Return the (x, y) coordinate for the center point of the cell that contains the specified text.  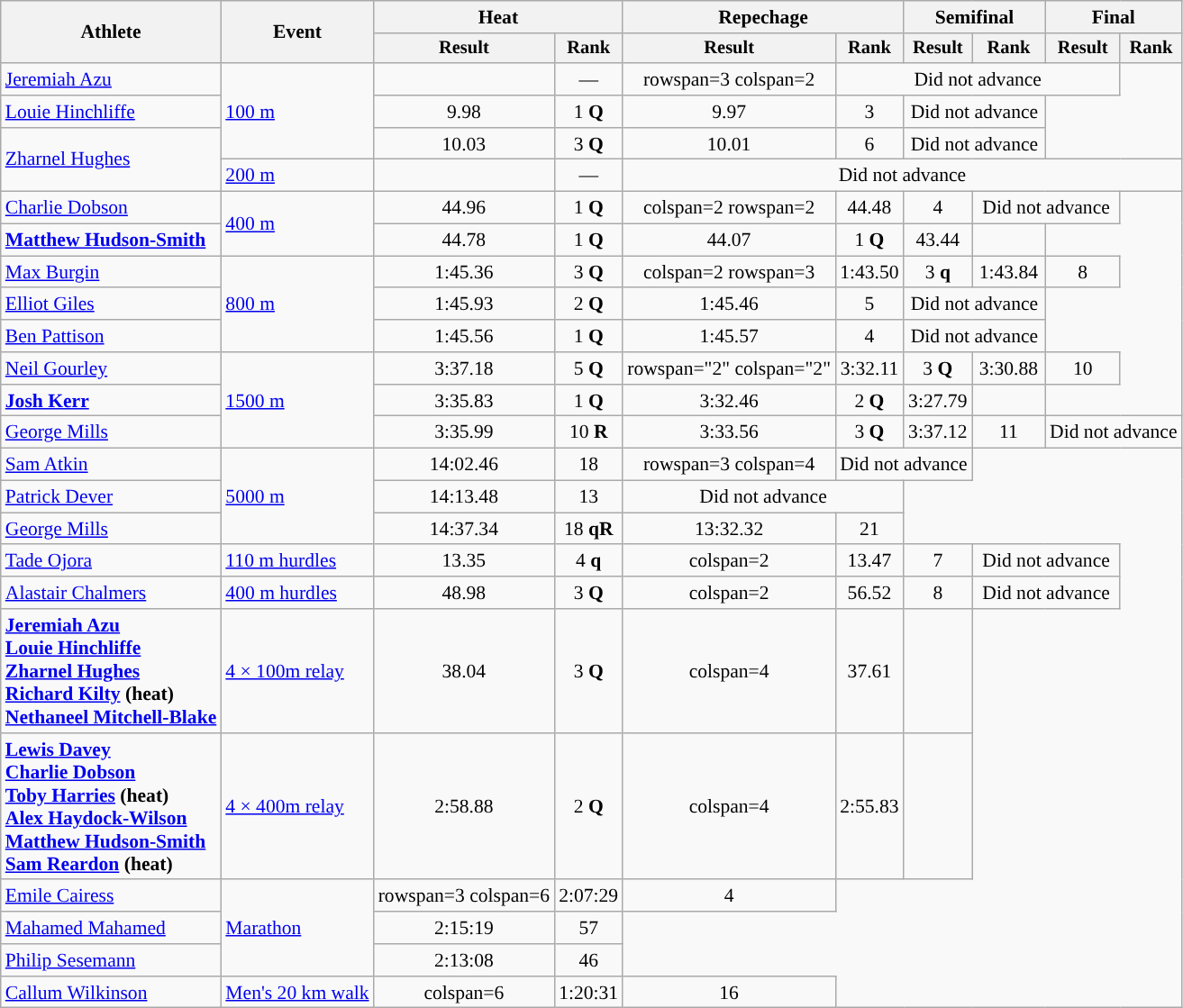
3 q (938, 272)
3:27.79 (938, 401)
Jeremiah AzuLouie HinchliffeZharnel HughesRichard Kilty (heat)Nethaneel Mitchell-Blake (112, 671)
3:35.99 (465, 432)
Heat (499, 17)
4 × 100m relay (297, 671)
48.98 (465, 593)
13:32.32 (729, 529)
3:37.18 (465, 368)
2:58.88 (465, 807)
3:30.88 (1009, 368)
2:13:08 (465, 960)
10.01 (729, 144)
Josh Kerr (112, 401)
200 m (297, 176)
Jeremiah Azu (112, 79)
1500 m (297, 400)
14:02.46 (465, 465)
400 m (297, 223)
57 (588, 928)
7 (938, 561)
10 (1083, 368)
5 (869, 304)
Charlie Dobson (112, 208)
Louie Hinchliffe (112, 112)
14:37.34 (465, 529)
46 (588, 960)
3:33.56 (729, 432)
110 m hurdles (297, 561)
5 Q (588, 368)
Zharnel Hughes (112, 160)
rowspan=3 colspan=4 (729, 465)
10.03 (465, 144)
44.96 (465, 208)
9.97 (729, 112)
rowspan="2" colspan="2" (729, 368)
3:37.12 (938, 432)
2:55.83 (869, 807)
3:32.11 (869, 368)
1:45.93 (465, 304)
11 (1009, 432)
13 (588, 497)
1:45.57 (729, 336)
Alastair Chalmers (112, 593)
2:15:19 (465, 928)
2:07:29 (588, 896)
44.48 (869, 208)
4 × 400m relay (297, 807)
44.07 (729, 241)
Matthew Hudson-Smith (112, 241)
Philip Sesemann (112, 960)
1:43.84 (1009, 272)
800 m (297, 304)
9.98 (465, 112)
rowspan=3 colspan=6 (465, 896)
5000 m (297, 497)
100 m (297, 112)
Sam Atkin (112, 465)
1:45.46 (729, 304)
Tade Ojora (112, 561)
Emile Cairess (112, 896)
Repechage (763, 17)
18 (588, 465)
38.04 (465, 671)
Semifinal (975, 17)
3:32.46 (729, 401)
21 (869, 529)
13.35 (465, 561)
Ben Pattison (112, 336)
400 m hurdles (297, 593)
37.61 (869, 671)
Event (297, 32)
1:45.56 (465, 336)
4 q (588, 561)
1:43.50 (869, 272)
Neil Gourley (112, 368)
1:45.36 (465, 272)
3:35.83 (465, 401)
Elliot Giles (112, 304)
rowspan=3 colspan=2 (729, 79)
14:13.48 (465, 497)
6 (869, 144)
13.47 (869, 561)
colspan=2 rowspan=2 (729, 208)
Athlete (112, 32)
44.78 (465, 241)
Patrick Dever (112, 497)
56.52 (869, 593)
18 qR (588, 529)
Lewis DaveyCharlie DobsonToby Harries (heat)Alex Haydock-WilsonMatthew Hudson-SmithSam Reardon (heat) (112, 807)
Max Burgin (112, 272)
colspan=2 rowspan=3 (729, 272)
Mahamed Mahamed (112, 928)
Final (1114, 17)
10 R (588, 432)
43.44 (938, 241)
3 (869, 112)
Marathon (297, 928)
